For the text-containing cell, return its midpoint in (X, Y) coordinate format. 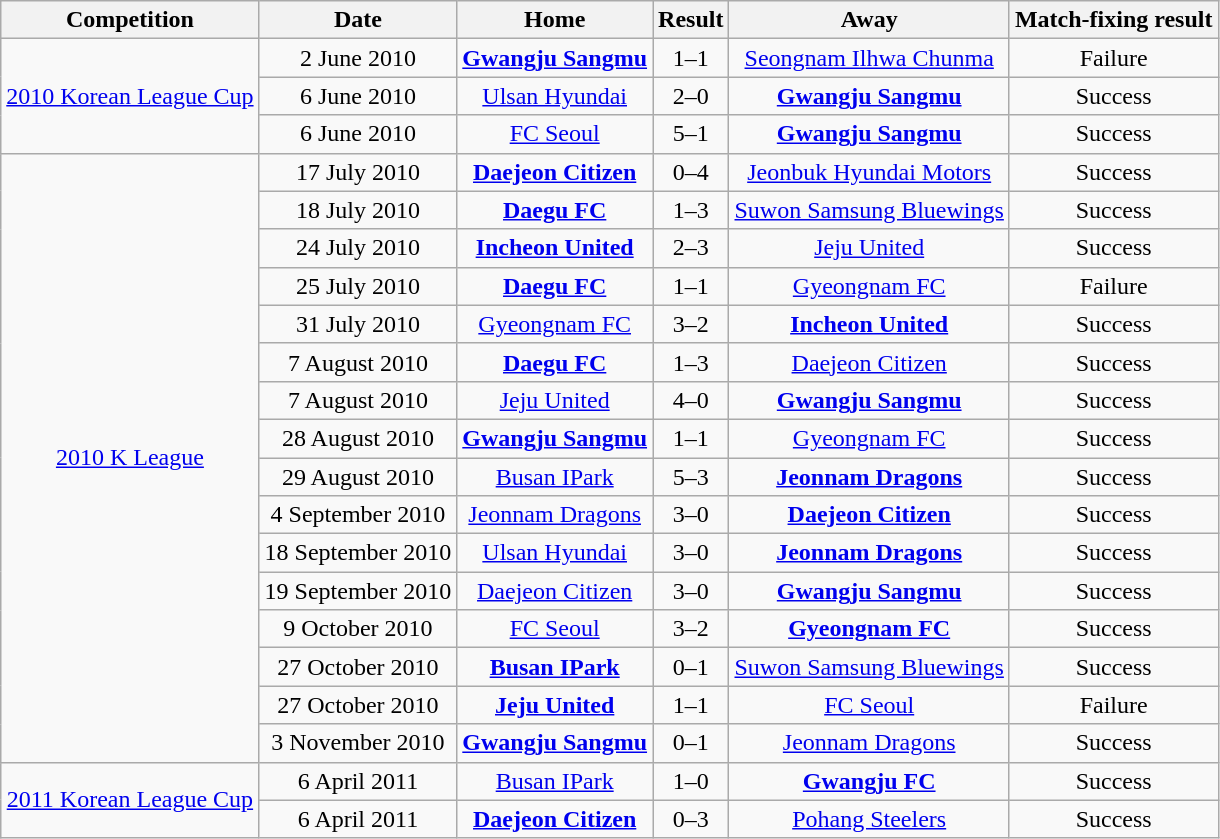
28 August 2010 (358, 438)
Competition (130, 20)
4 September 2010 (358, 515)
Jeonbuk Hyundai Motors (869, 172)
3 November 2010 (358, 743)
Result (691, 20)
2 June 2010 (358, 58)
Seongnam Ilhwa Chunma (869, 58)
Date (358, 20)
Home (555, 20)
31 July 2010 (358, 324)
4–0 (691, 400)
24 July 2010 (358, 248)
18 September 2010 (358, 553)
25 July 2010 (358, 286)
9 October 2010 (358, 629)
Gwangju FC (869, 781)
19 September 2010 (358, 591)
2010 Korean League Cup (130, 96)
18 July 2010 (358, 210)
0–3 (691, 819)
2010 K League (130, 458)
Away (869, 20)
29 August 2010 (358, 477)
2–3 (691, 248)
2011 Korean League Cup (130, 800)
0–4 (691, 172)
2–0 (691, 96)
5–3 (691, 477)
5–1 (691, 134)
17 July 2010 (358, 172)
Pohang Steelers (869, 819)
1–0 (691, 781)
Match-fixing result (1114, 20)
